Find where the given text appears and provide that cell's center as (x, y) coordinate. 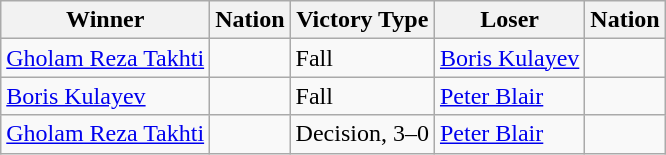
Loser (509, 20)
Decision, 3–0 (362, 134)
Victory Type (362, 20)
Winner (106, 20)
